Extract the [X, Y] coordinate from the center of the cell holding the provided text.  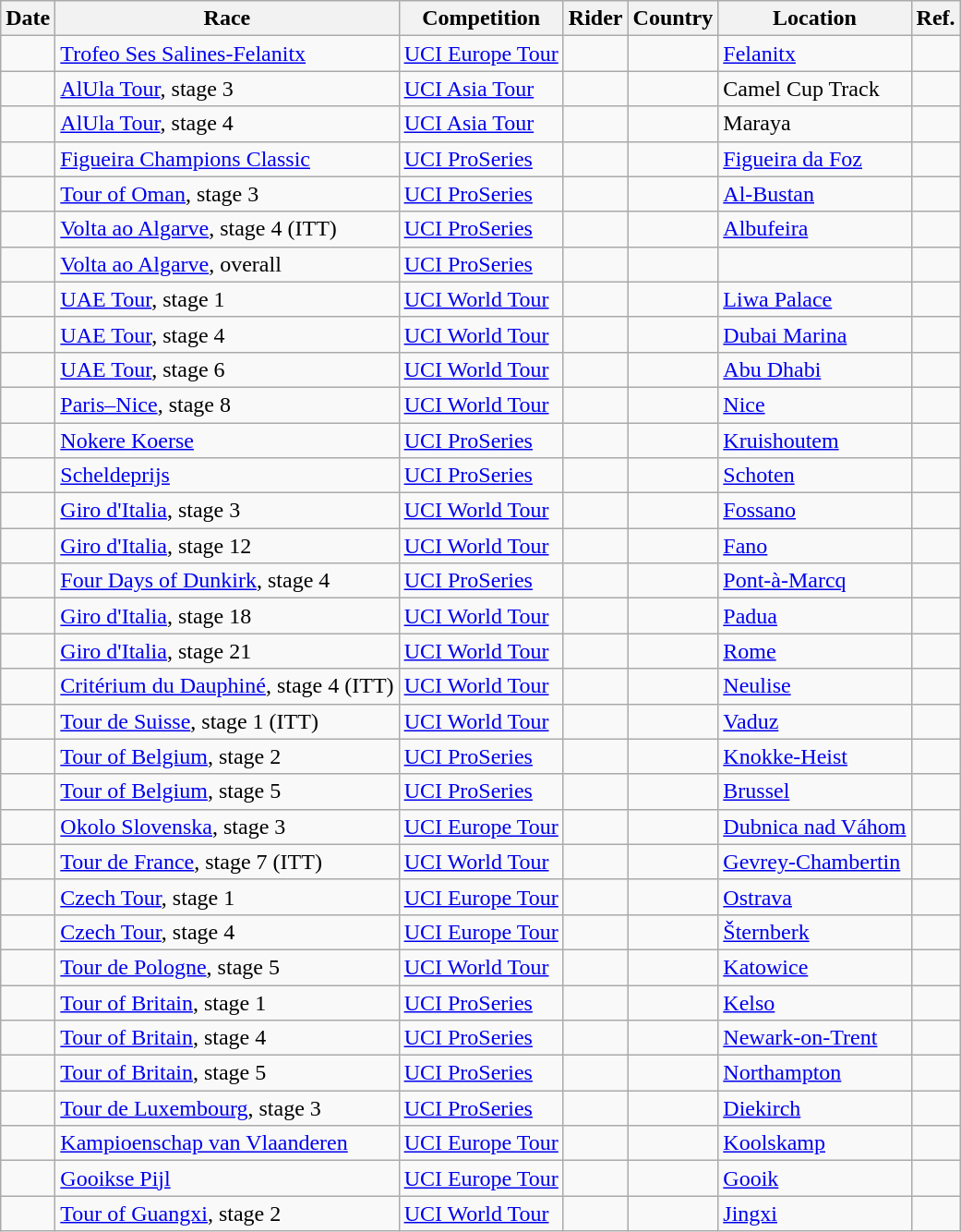
Tour de Pologne, stage 5 [227, 967]
Okolo Slovenska, stage 3 [227, 827]
Dubnica nad Váhom [814, 827]
Katowice [814, 967]
Scheldeprijs [227, 476]
Ref. [936, 18]
AlUla Tour, stage 3 [227, 89]
Nokere Koerse [227, 441]
Tour of Belgium, stage 2 [227, 756]
Al-Bustan [814, 194]
Volta ao Algarve, stage 4 (ITT) [227, 229]
Pont-à-Marcq [814, 581]
AlUla Tour, stage 4 [227, 124]
Schoten [814, 476]
Maraya [814, 124]
Gevrey-Chambertin [814, 862]
Padua [814, 616]
Date [28, 18]
Ostrava [814, 897]
Tour of Guangxi, stage 2 [227, 1214]
Tour of Belgium, stage 5 [227, 791]
Diekirch [814, 1108]
Kruishoutem [814, 441]
Abu Dhabi [814, 369]
Gooik [814, 1178]
Rider [595, 18]
Critérium du Dauphiné, stage 4 (ITT) [227, 686]
Knokke-Heist [814, 756]
Northampton [814, 1073]
Giro d'Italia, stage 3 [227, 511]
Giro d'Italia, stage 18 [227, 616]
Giro d'Italia, stage 12 [227, 546]
Tour of Britain, stage 4 [227, 1038]
Nice [814, 405]
Czech Tour, stage 1 [227, 897]
Volta ao Algarve, overall [227, 264]
Koolskamp [814, 1143]
Tour of Britain, stage 5 [227, 1073]
Felanitx [814, 54]
Tour de Suisse, stage 1 (ITT) [227, 721]
Location [814, 18]
Jingxi [814, 1214]
Tour of Britain, stage 1 [227, 1002]
Four Days of Dunkirk, stage 4 [227, 581]
Gooikse Pijl [227, 1178]
Trofeo Ses Salines-Felanitx [227, 54]
Figueira Champions Classic [227, 159]
Giro d'Italia, stage 21 [227, 651]
Country [673, 18]
Neulise [814, 686]
Fano [814, 546]
Rome [814, 651]
Tour de Luxembourg, stage 3 [227, 1108]
Newark-on-Trent [814, 1038]
Šternberk [814, 932]
Dubai Marina [814, 334]
Fossano [814, 511]
Tour de France, stage 7 (ITT) [227, 862]
Vaduz [814, 721]
Figueira da Foz [814, 159]
UAE Tour, stage 4 [227, 334]
Czech Tour, stage 4 [227, 932]
Kampioenschap van Vlaanderen [227, 1143]
Albufeira [814, 229]
Tour of Oman, stage 3 [227, 194]
Kelso [814, 1002]
Camel Cup Track [814, 89]
Brussel [814, 791]
Liwa Palace [814, 299]
Race [227, 18]
Competition [481, 18]
Paris–Nice, stage 8 [227, 405]
UAE Tour, stage 6 [227, 369]
UAE Tour, stage 1 [227, 299]
